Locate the cell with the specified text and output its (x, y) center coordinate. 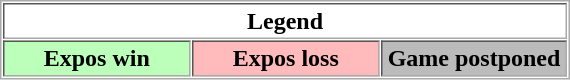
Legend (285, 21)
Game postponed (474, 58)
Expos loss (286, 58)
Expos win (97, 58)
